Return the (X, Y) coordinate for the center point of the cell that contains the specified text.  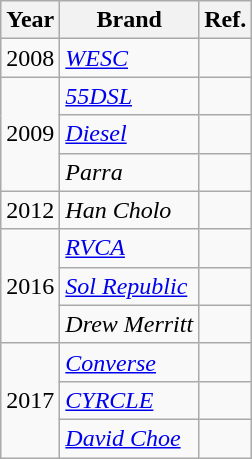
2016 (30, 286)
RVCA (130, 248)
Parra (130, 172)
2017 (30, 400)
David Choe (130, 438)
Ref. (226, 20)
2009 (30, 134)
CYRCLE (130, 400)
Diesel (130, 134)
2008 (30, 58)
Converse (130, 362)
WESC (130, 58)
Brand (130, 20)
Sol Republic (130, 286)
55DSL (130, 96)
2012 (30, 210)
Year (30, 20)
Drew Merritt (130, 324)
Han Cholo (130, 210)
